Return (x, y) of the center of cell containing provided text 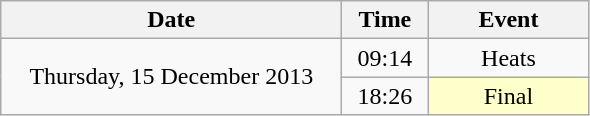
Thursday, 15 December 2013 (172, 77)
Final (508, 96)
09:14 (385, 58)
Event (508, 20)
18:26 (385, 96)
Date (172, 20)
Heats (508, 58)
Time (385, 20)
